Scan for the cell matching the given text and deliver its (x, y) coordinate at center. 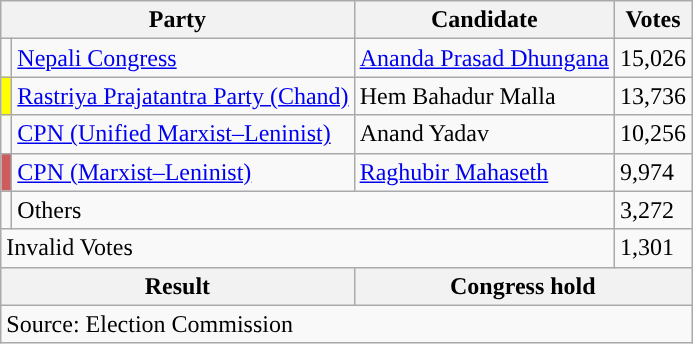
3,272 (652, 210)
Source: Election Commission (346, 324)
Party (178, 20)
Congress hold (522, 286)
Result (178, 286)
Anand Yadav (484, 134)
Raghubir Mahaseth (484, 172)
CPN (Unified Marxist–Leninist) (183, 134)
Others (314, 210)
Hem Bahadur Malla (484, 96)
Ananda Prasad Dhungana (484, 58)
CPN (Marxist–Leninist) (183, 172)
Nepali Congress (183, 58)
13,736 (652, 96)
1,301 (652, 248)
10,256 (652, 134)
15,026 (652, 58)
Candidate (484, 20)
Invalid Votes (308, 248)
9,974 (652, 172)
Rastriya Prajatantra Party (Chand) (183, 96)
Votes (652, 20)
